For the text-containing cell, return its midpoint in (X, Y) coordinate format. 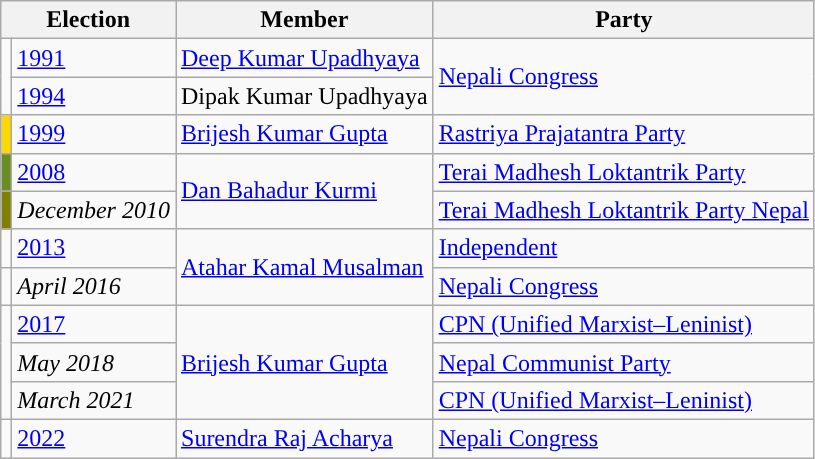
Member (305, 20)
Independent (624, 248)
Surendra Raj Acharya (305, 438)
April 2016 (94, 286)
December 2010 (94, 210)
May 2018 (94, 362)
Nepal Communist Party (624, 362)
2022 (94, 438)
Terai Madhesh Loktantrik Party Nepal (624, 210)
Party (624, 20)
1999 (94, 134)
Election (88, 20)
1991 (94, 58)
Atahar Kamal Musalman (305, 267)
Terai Madhesh Loktantrik Party (624, 172)
Deep Kumar Upadhyaya (305, 58)
2013 (94, 248)
Rastriya Prajatantra Party (624, 134)
2017 (94, 324)
Dan Bahadur Kurmi (305, 191)
2008 (94, 172)
1994 (94, 96)
Dipak Kumar Upadhyaya (305, 96)
March 2021 (94, 400)
